From the cell containing the given text, extract its center point as (X, Y) coordinate. 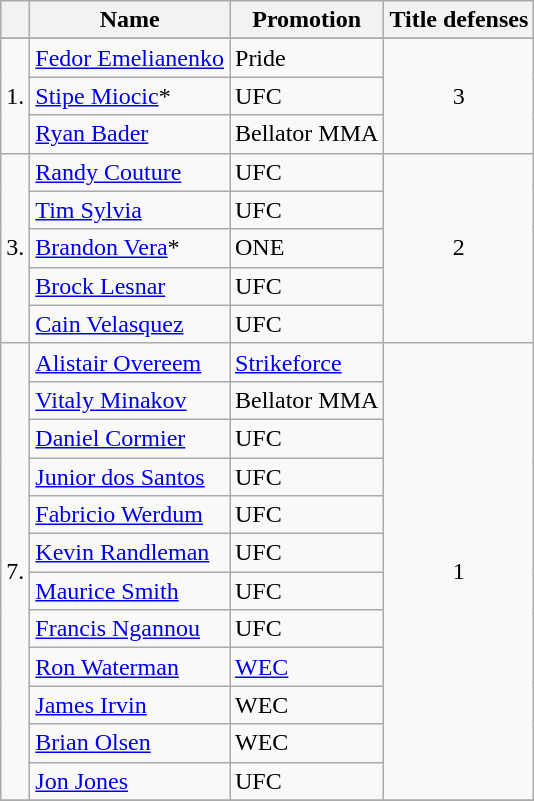
Brian Olsen (130, 743)
Brock Lesnar (130, 286)
Fabricio Werdum (130, 515)
Cain Velasquez (130, 324)
Jon Jones (130, 781)
Junior dos Santos (130, 477)
Alistair Overeem (130, 362)
Stipe Miocic* (130, 96)
Pride (307, 58)
Francis Ngannou (130, 629)
James Irvin (130, 705)
Tim Sylvia (130, 210)
Kevin Randleman (130, 553)
7. (16, 572)
Ryan Bader (130, 134)
Vitaly Minakov (130, 400)
Randy Couture (130, 172)
2 (459, 248)
Title defenses (459, 20)
Daniel Cormier (130, 438)
3. (16, 248)
Maurice Smith (130, 591)
Name (130, 20)
1. (16, 96)
Strikeforce (307, 362)
Brandon Vera* (130, 248)
ONE (307, 248)
Promotion (307, 20)
Fedor Emelianenko (130, 58)
3 (459, 96)
Ron Waterman (130, 667)
1 (459, 572)
